Return the [X, Y] coordinate for the center point of the cell that contains the specified text.  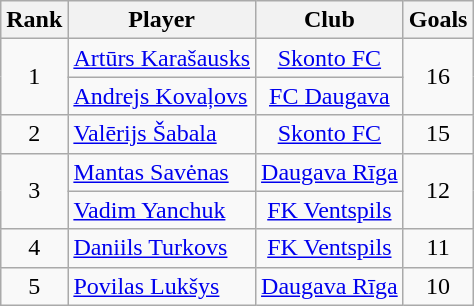
Valērijs Šabala [162, 134]
Povilas Lukšys [162, 286]
4 [34, 248]
Andrejs Kovaļovs [162, 96]
11 [438, 248]
5 [34, 286]
Club [330, 20]
Rank [34, 20]
Artūrs Karašausks [162, 58]
16 [438, 77]
3 [34, 191]
Vadim Yanchuk [162, 210]
Goals [438, 20]
12 [438, 191]
Player [162, 20]
FC Daugava [330, 96]
Mantas Savėnas [162, 172]
2 [34, 134]
10 [438, 286]
1 [34, 77]
15 [438, 134]
Daniils Turkovs [162, 248]
